Search for the cell housing the specified text and yield its [x, y] center coordinate. 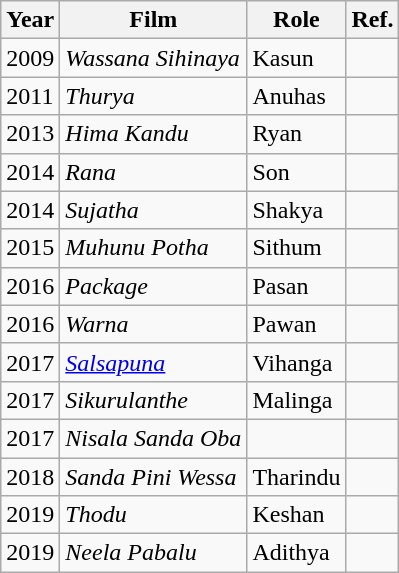
2013 [30, 134]
Sujatha [154, 210]
Son [296, 172]
Keshan [296, 515]
2018 [30, 477]
Thodu [154, 515]
Adithya [296, 553]
Warna [154, 324]
Pasan [296, 286]
2009 [30, 58]
Wassana Sihinaya [154, 58]
Tharindu [296, 477]
Thurya [154, 96]
Sanda Pini Wessa [154, 477]
Year [30, 20]
Package [154, 286]
Sithum [296, 248]
Ryan [296, 134]
Salsapuna [154, 362]
Pawan [296, 324]
Hima Kandu [154, 134]
Malinga [296, 400]
Kasun [296, 58]
2011 [30, 96]
Neela Pabalu [154, 553]
Ref. [372, 20]
Sikurulanthe [154, 400]
Film [154, 20]
Anuhas [296, 96]
Vihanga [296, 362]
Shakya [296, 210]
Role [296, 20]
Nisala Sanda Oba [154, 438]
Muhunu Potha [154, 248]
Rana [154, 172]
2015 [30, 248]
